Identify which cell holds the provided text, then report its [X, Y] central coordinate. 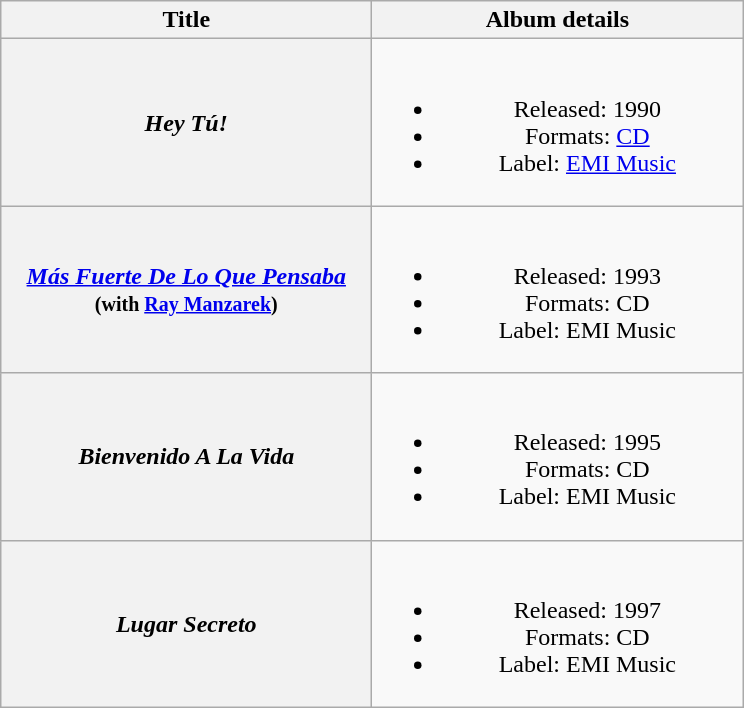
Bienvenido A La Vida [186, 456]
Released: 1990Formats: CDLabel: EMI Music [558, 122]
Title [186, 20]
Released: 1995Formats: CDLabel: EMI Music [558, 456]
Hey Tú! [186, 122]
Album details [558, 20]
Released: 1993Formats: CDLabel: EMI Music [558, 290]
Más Fuerte De Lo Que Pensaba (with Ray Manzarek) [186, 290]
Lugar Secreto [186, 624]
Released: 1997Formats: CDLabel: EMI Music [558, 624]
